Capture the cell that displays the provided text and extract its [x, y] central coordinate. 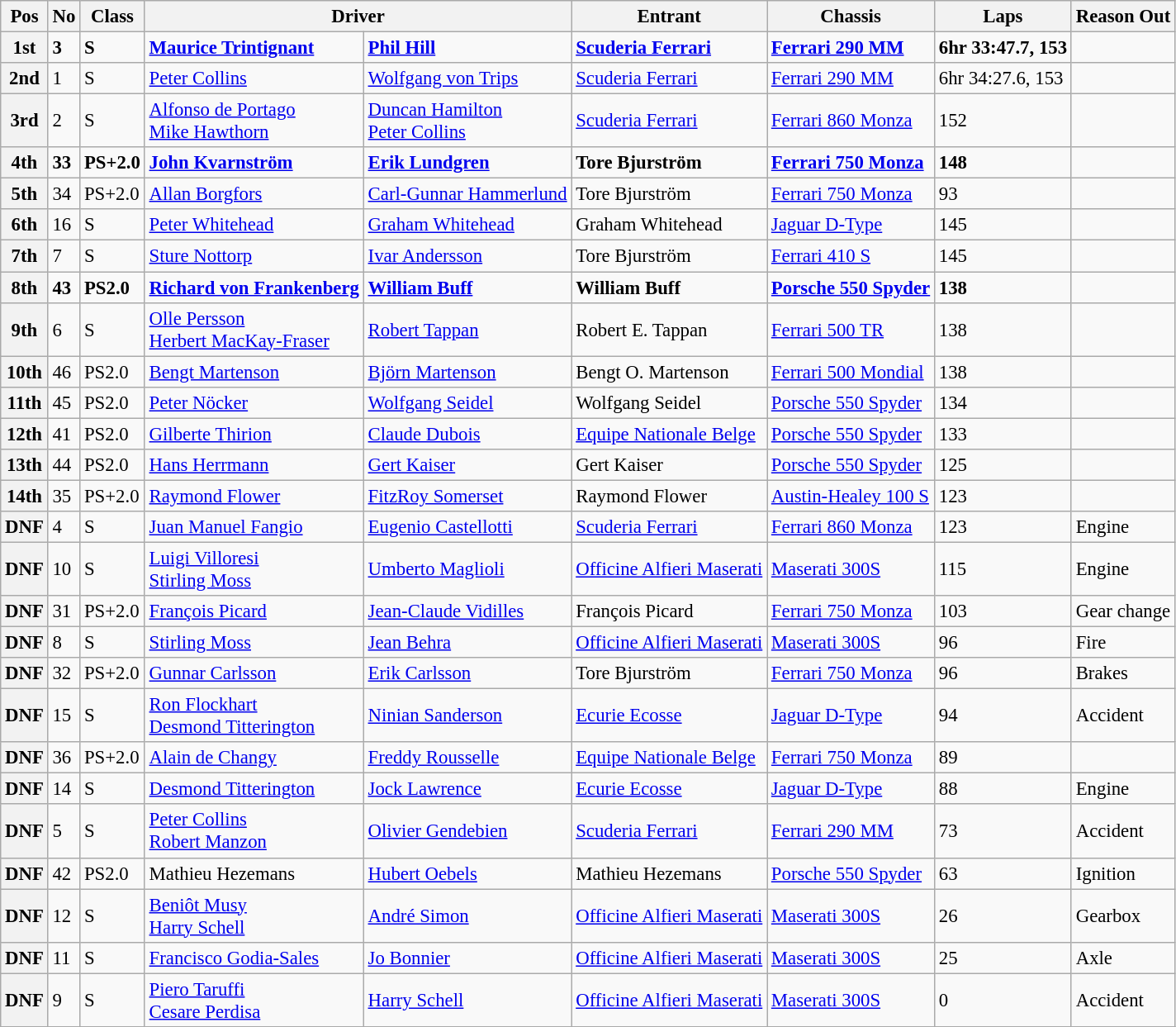
1st [25, 48]
11th [25, 402]
73 [1003, 831]
Olivier Gendebien [467, 831]
35 [64, 496]
Bengt Martenson [254, 372]
Gilberte Thirion [254, 434]
FitzRoy Somerset [467, 496]
Phil Hill [467, 48]
7th [25, 256]
41 [64, 434]
14 [64, 789]
13th [25, 465]
36 [64, 758]
Jean-Claude Vidilles [467, 611]
12 [64, 915]
133 [1003, 434]
8th [25, 288]
Eugenio Castellotti [467, 527]
4th [25, 163]
14th [25, 496]
6th [25, 226]
Brakes [1123, 673]
46 [64, 372]
Entrant [669, 17]
89 [1003, 758]
Peter Whitehead [254, 226]
Ivar Andersson [467, 256]
Stirling Moss [254, 643]
16 [64, 226]
4 [64, 527]
Gunnar Carlsson [254, 673]
Ninian Sanderson [467, 716]
10th [25, 372]
15 [64, 716]
André Simon [467, 915]
45 [64, 402]
10 [64, 568]
Carl-Gunnar Hammerlund [467, 194]
Erik Carlsson [467, 673]
94 [1003, 716]
42 [64, 873]
Desmond Titterington [254, 789]
9 [64, 1000]
No [64, 17]
1 [64, 78]
Claude Dubois [467, 434]
Bengt O. Martenson [669, 372]
Beniôt Musy Harry Schell [254, 915]
Ferrari 410 S [851, 256]
6hr 34:27.6, 153 [1003, 78]
Juan Manuel Fangio [254, 527]
Richard von Frankenberg [254, 288]
Allan Borgfors [254, 194]
134 [1003, 402]
93 [1003, 194]
3 [64, 48]
11 [64, 958]
Laps [1003, 17]
8 [64, 643]
Hans Herrmann [254, 465]
2nd [25, 78]
43 [64, 288]
103 [1003, 611]
34 [64, 194]
26 [1003, 915]
6 [64, 329]
Peter Collins Robert Manzon [254, 831]
Austin-Healey 100 S [851, 496]
5 [64, 831]
Wolfgang von Trips [467, 78]
0 [1003, 1000]
33 [64, 163]
Maurice Trintignant [254, 48]
Hubert Oebels [467, 873]
Axle [1123, 958]
Ferrari 500 TR [851, 329]
Jo Bonnier [467, 958]
Alfonso de Portago Mike Hawthorn [254, 121]
Gear change [1123, 611]
Piero Taruffi Cesare Perdisa [254, 1000]
Robert Tappan [467, 329]
125 [1003, 465]
25 [1003, 958]
5th [25, 194]
88 [1003, 789]
Duncan Hamilton Peter Collins [467, 121]
32 [64, 673]
Luigi Villoresi Stirling Moss [254, 568]
Sture Nottorp [254, 256]
Chassis [851, 17]
Pos [25, 17]
148 [1003, 163]
Björn Martenson [467, 372]
Alain de Changy [254, 758]
Francisco Godia-Sales [254, 958]
Umberto Maglioli [467, 568]
63 [1003, 873]
3rd [25, 121]
115 [1003, 568]
Reason Out [1123, 17]
Robert E. Tappan [669, 329]
2 [64, 121]
Gearbox [1123, 915]
152 [1003, 121]
Erik Lundgren [467, 163]
Fire [1123, 643]
44 [64, 465]
Driver [358, 17]
6hr 33:47.7, 153 [1003, 48]
Ferrari 500 Mondial [851, 372]
Freddy Rousselle [467, 758]
12th [25, 434]
Peter Collins [254, 78]
John Kvarnström [254, 163]
Jean Behra [467, 643]
31 [64, 611]
Ignition [1123, 873]
Class [112, 17]
7 [64, 256]
9th [25, 329]
Olle Persson Herbert MacKay-Fraser [254, 329]
Jock Lawrence [467, 789]
Peter Nöcker [254, 402]
Ron Flockhart Desmond Titterington [254, 716]
Harry Schell [467, 1000]
